Identify which cell holds the provided text, then report its (x, y) central coordinate. 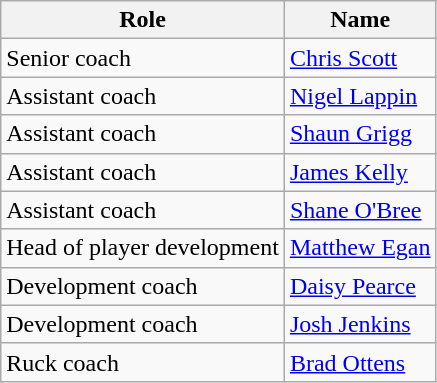
Nigel Lappin (360, 96)
Daisy Pearce (360, 286)
Head of player development (143, 248)
Name (360, 20)
Shane O'Bree (360, 210)
Chris Scott (360, 58)
Brad Ottens (360, 362)
Senior coach (143, 58)
Matthew Egan (360, 248)
Shaun Grigg (360, 134)
James Kelly (360, 172)
Ruck coach (143, 362)
Josh Jenkins (360, 324)
Role (143, 20)
